Return [X, Y] of the center of cell containing provided text 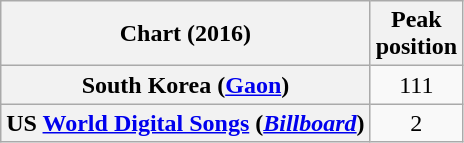
US World Digital Songs (Billboard) [186, 123]
2 [416, 123]
Chart (2016) [186, 34]
South Korea (Gaon) [186, 85]
111 [416, 85]
Peakposition [416, 34]
